Find where the given text appears and provide that cell's center as (X, Y) coordinate. 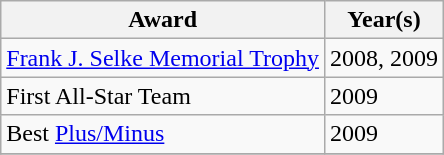
2008, 2009 (384, 58)
Best Plus/Minus (163, 134)
Frank J. Selke Memorial Trophy (163, 58)
First All-Star Team (163, 96)
Year(s) (384, 20)
Award (163, 20)
